Locate the cell with the specified text and output its (X, Y) center coordinate. 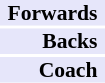
Coach (52, 70)
Forwards (52, 13)
Backs (52, 41)
